Search for the cell housing the specified text and yield its (x, y) center coordinate. 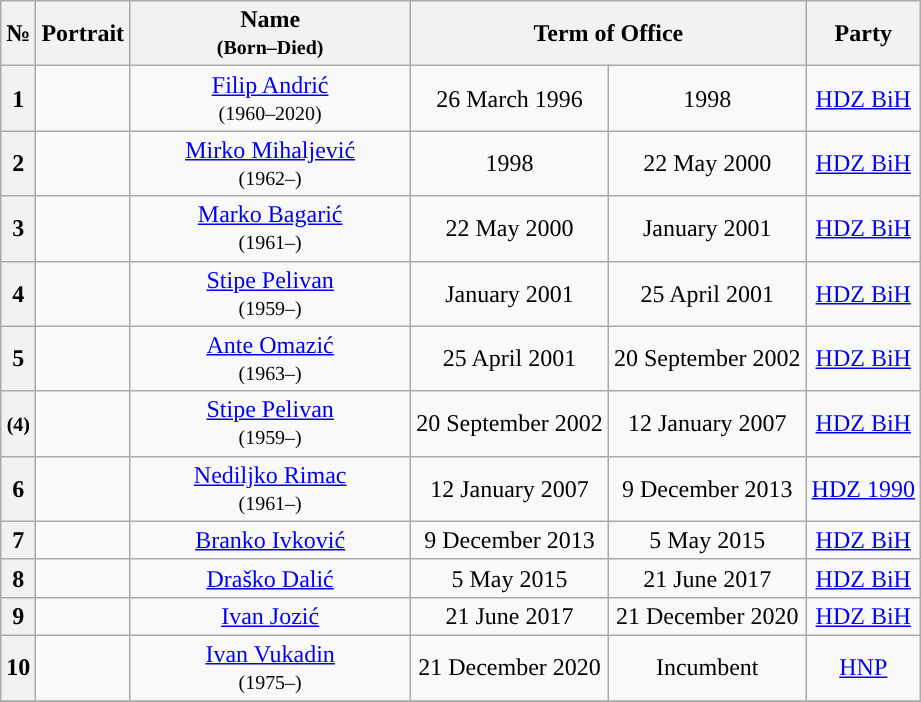
HDZ 1990 (863, 488)
26 March 1996 (510, 98)
Term of Office (608, 34)
5 (18, 358)
Nediljko Rimac(1961–) (270, 488)
3 (18, 228)
6 (18, 488)
Incumbent (707, 668)
1 (18, 98)
8 (18, 578)
Branko Ivković (270, 540)
Filip Andrić(1960–2020) (270, 98)
4 (18, 294)
Marko Bagarić(1961–) (270, 228)
Mirko Mihaljević(1962–) (270, 164)
Portrait (83, 34)
HNP (863, 668)
№ (18, 34)
Ivan Vukadin(1975–) (270, 668)
Draško Dalić (270, 578)
7 (18, 540)
Ante Omazić(1963–) (270, 358)
Ivan Jozić (270, 616)
9 (18, 616)
Name(Born–Died) (270, 34)
(4) (18, 424)
2 (18, 164)
Party (863, 34)
10 (18, 668)
